Capture the cell that displays the provided text and extract its [X, Y] central coordinate. 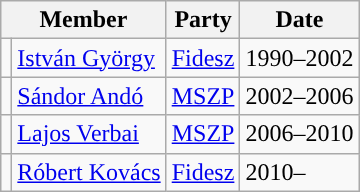
István György [89, 58]
2002–2006 [300, 96]
Member [84, 20]
Róbert Kovács [89, 172]
1990–2002 [300, 58]
2010– [300, 172]
Party [203, 20]
Sándor Andó [89, 96]
Lajos Verbai [89, 134]
2006–2010 [300, 134]
Date [300, 20]
